For the text-containing cell, return its midpoint in (x, y) coordinate format. 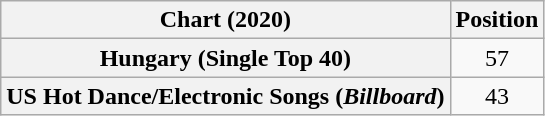
43 (497, 96)
57 (497, 58)
US Hot Dance/Electronic Songs (Billboard) (226, 96)
Chart (2020) (226, 20)
Hungary (Single Top 40) (226, 58)
Position (497, 20)
